For the text-containing cell, return its midpoint in [X, Y] coordinate format. 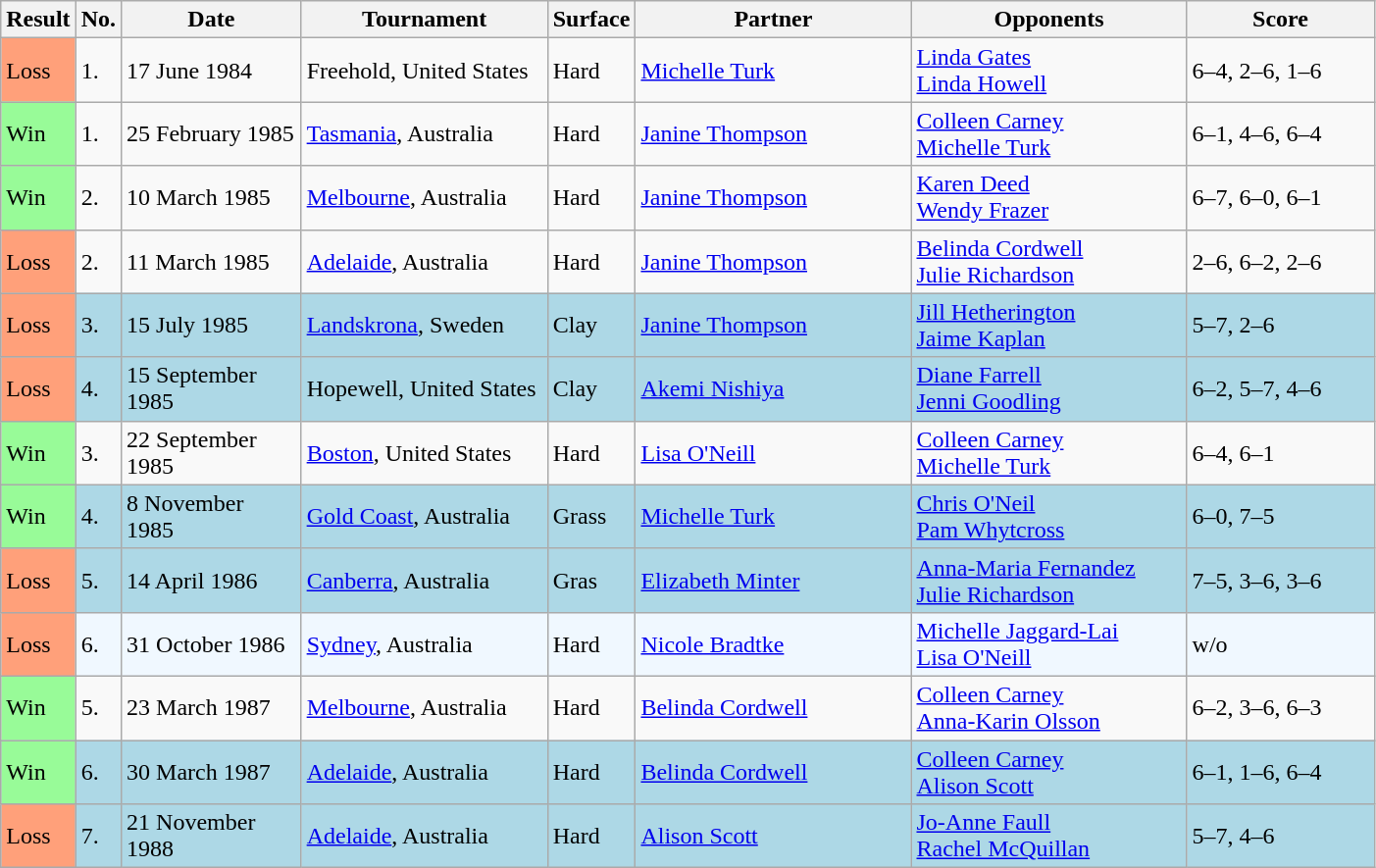
Tournament [424, 20]
Hopewell, United States [424, 388]
Sydney, Australia [424, 643]
31 October 1986 [212, 643]
15 July 1985 [212, 326]
Tasmania, Australia [424, 133]
w/o [1281, 643]
Landskrona, Sweden [424, 326]
No. [98, 20]
17 June 1984 [212, 71]
Date [212, 20]
Gold Coast, Australia [424, 516]
25 February 1985 [212, 133]
Akemi Nishiya [773, 388]
Result [38, 20]
Linda Gates Linda Howell [1049, 71]
2–6, 6–2, 2–6 [1281, 261]
6–1, 4–6, 6–4 [1281, 133]
23 March 1987 [212, 708]
6–1, 1–6, 6–4 [1281, 771]
Opponents [1049, 20]
5–7, 2–6 [1281, 326]
Colleen Carney Alison Scott [1049, 771]
6–2, 3–6, 6–3 [1281, 708]
Chris O'Neil Pam Whytcross [1049, 516]
Alison Scott [773, 836]
6–0, 7–5 [1281, 516]
30 March 1987 [212, 771]
Grass [591, 516]
15 September 1985 [212, 388]
Nicole Bradtke [773, 643]
Surface [591, 20]
Canberra, Australia [424, 581]
Jill Hetherington Jaime Kaplan [1049, 326]
Score [1281, 20]
Elizabeth Minter [773, 581]
7. [98, 836]
5–7, 4–6 [1281, 836]
6–4, 6–1 [1281, 453]
Belinda Cordwell Julie Richardson [1049, 261]
7–5, 3–6, 3–6 [1281, 581]
6–4, 2–6, 1–6 [1281, 71]
Diane Farrell Jenni Goodling [1049, 388]
Freehold, United States [424, 71]
6–7, 6–0, 6–1 [1281, 198]
10 March 1985 [212, 198]
22 September 1985 [212, 453]
8 November 1985 [212, 516]
Partner [773, 20]
Boston, United States [424, 453]
14 April 1986 [212, 581]
Anna-Maria Fernandez Julie Richardson [1049, 581]
6–2, 5–7, 4–6 [1281, 388]
21 November 1988 [212, 836]
Gras [591, 581]
Colleen Carney Anna-Karin Olsson [1049, 708]
Michelle Jaggard-Lai Lisa O'Neill [1049, 643]
Jo-Anne Faull Rachel McQuillan [1049, 836]
Lisa O'Neill [773, 453]
11 March 1985 [212, 261]
Karen Deed Wendy Frazer [1049, 198]
